Identify which cell holds the provided text, then report its (X, Y) central coordinate. 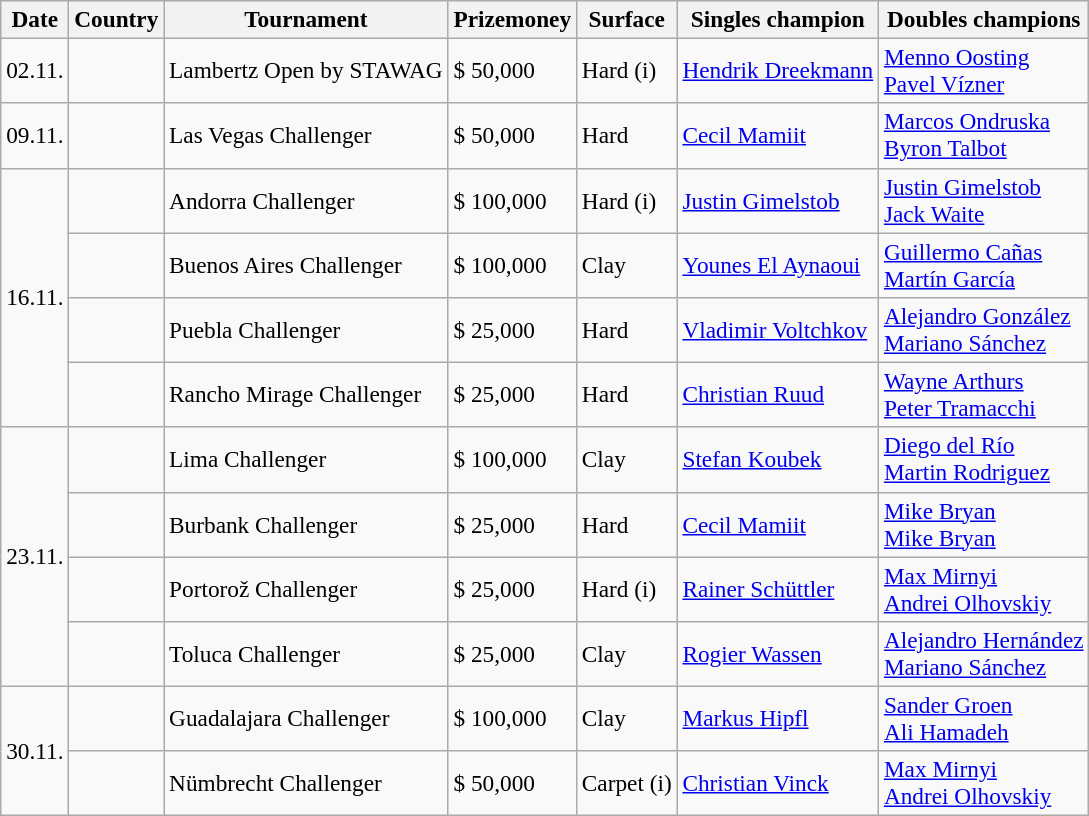
Guadalajara Challenger (306, 718)
30.11. (35, 751)
Rancho Mirage Challenger (306, 394)
Doubles champions (984, 19)
Alejandro Hernández Mariano Sánchez (984, 654)
Carpet (i) (626, 784)
16.11. (35, 298)
Singles champion (778, 19)
Tournament (306, 19)
02.11. (35, 70)
Alejandro González Mariano Sánchez (984, 330)
Markus Hipfl (778, 718)
Diego del Río Martin Rodriguez (984, 460)
09.11. (35, 136)
Christian Vinck (778, 784)
Country (116, 19)
Rogier Wassen (778, 654)
Lima Challenger (306, 460)
Menno Oosting Pavel Vízner (984, 70)
Prizemoney (512, 19)
Burbank Challenger (306, 524)
Buenos Aires Challenger (306, 264)
Christian Ruud (778, 394)
Vladimir Voltchkov (778, 330)
Stefan Koubek (778, 460)
Nümbrecht Challenger (306, 784)
Mike Bryan Mike Bryan (984, 524)
Date (35, 19)
Puebla Challenger (306, 330)
Lambertz Open by STAWAG (306, 70)
Las Vegas Challenger (306, 136)
Surface (626, 19)
Portorož Challenger (306, 588)
Sander Groen Ali Hamadeh (984, 718)
Wayne Arthurs Peter Tramacchi (984, 394)
Marcos Ondruska Byron Talbot (984, 136)
Guillermo Cañas Martín García (984, 264)
Andorra Challenger (306, 200)
Justin Gimelstob (778, 200)
Justin Gimelstob Jack Waite (984, 200)
Rainer Schüttler (778, 588)
Younes El Aynaoui (778, 264)
Toluca Challenger (306, 654)
Hendrik Dreekmann (778, 70)
23.11. (35, 556)
